Provide the (X, Y) coordinate of the cell's center where the given text is located.  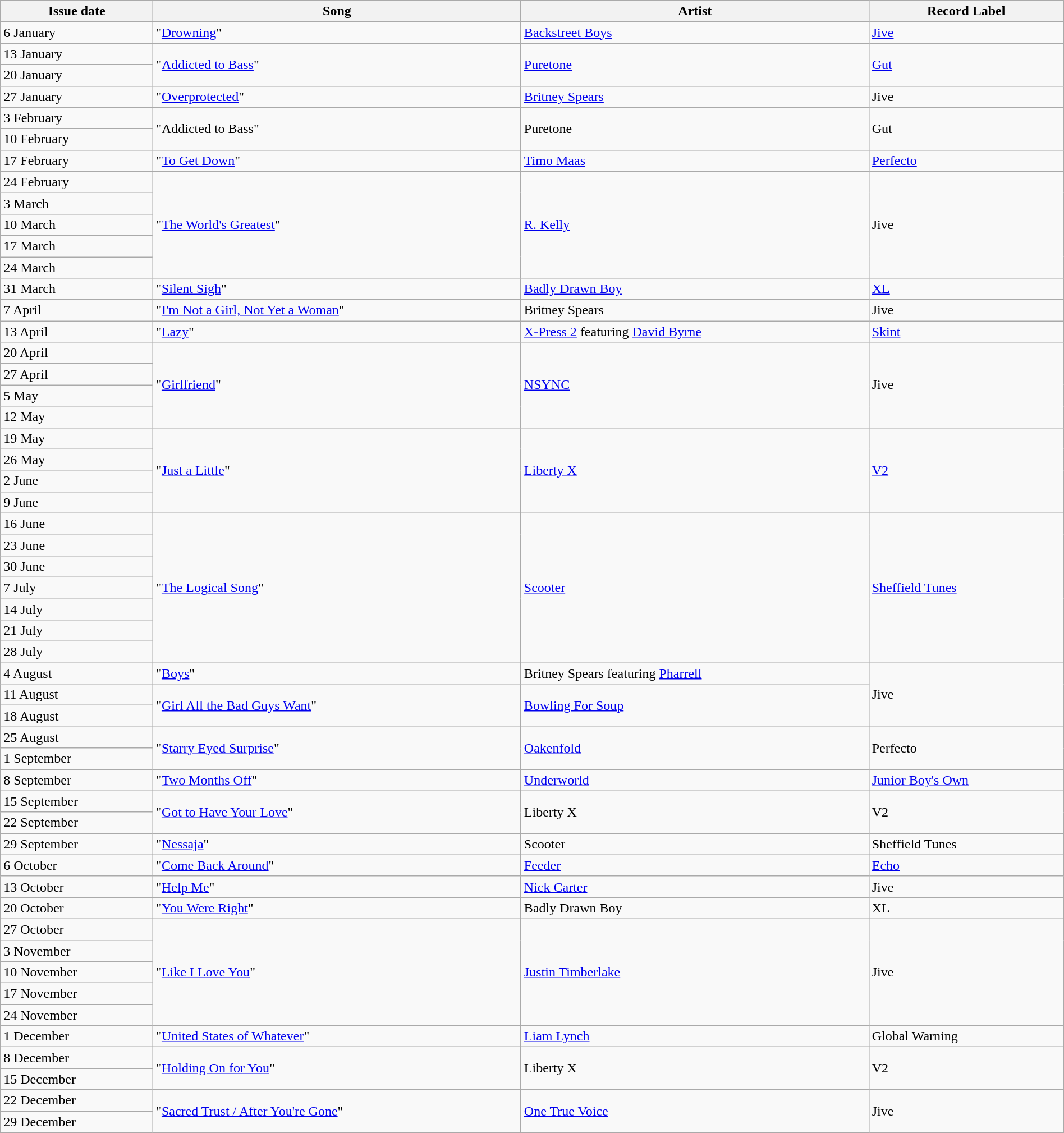
23 June (77, 545)
Nick Carter (695, 887)
7 April (77, 310)
25 August (77, 737)
17 February (77, 160)
"Drowning" (337, 33)
Underworld (695, 780)
"You Were Right" (337, 908)
10 March (77, 224)
20 April (77, 353)
8 December (77, 1058)
29 December (77, 1122)
"I'm Not a Girl, Not Yet a Woman" (337, 310)
"Lazy" (337, 332)
8 September (77, 780)
22 September (77, 823)
17 March (77, 246)
27 October (77, 929)
"Girl All the Bad Guys Want" (337, 705)
X-Press 2 featuring David Byrne (695, 332)
"Overprotected" (337, 97)
19 May (77, 438)
14 July (77, 609)
"Silent Sigh" (337, 289)
"Holding On for You" (337, 1068)
Bowling For Soup (695, 705)
Backstreet Boys (695, 33)
10 November (77, 973)
7 July (77, 588)
Junior Boy's Own (966, 780)
One True Voice (695, 1111)
5 May (77, 396)
27 April (77, 374)
20 October (77, 908)
6 October (77, 865)
27 January (77, 97)
NSYNC (695, 385)
"Like I Love You" (337, 972)
31 March (77, 289)
1 December (77, 1036)
Timo Maas (695, 160)
3 February (77, 118)
Oakenfold (695, 748)
"Nessaja" (337, 844)
Liam Lynch (695, 1036)
24 March (77, 268)
Skint (966, 332)
15 September (77, 801)
18 August (77, 716)
Justin Timberlake (695, 972)
Issue date (77, 11)
30 June (77, 566)
Feeder (695, 865)
Artist (695, 11)
"Just a Little" (337, 470)
"The Logical Song" (337, 588)
28 July (77, 652)
13 October (77, 887)
24 November (77, 1015)
15 December (77, 1079)
21 July (77, 631)
"Come Back Around" (337, 865)
3 March (77, 203)
"United States of Whatever" (337, 1036)
"Two Months Off" (337, 780)
12 May (77, 417)
3 November (77, 951)
11 August (77, 695)
"To Get Down" (337, 160)
16 June (77, 524)
22 December (77, 1100)
"Got to Have Your Love" (337, 812)
26 May (77, 460)
4 August (77, 673)
Global Warning (966, 1036)
2 June (77, 481)
9 June (77, 502)
10 February (77, 139)
"Boys" (337, 673)
"Sacred Trust / After You're Gone" (337, 1111)
Song (337, 11)
17 November (77, 994)
1 September (77, 759)
24 February (77, 182)
"The World's Greatest" (337, 224)
Record Label (966, 11)
20 January (77, 75)
"Help Me" (337, 887)
Echo (966, 865)
"Starry Eyed Surprise" (337, 748)
R. Kelly (695, 224)
Britney Spears featuring Pharrell (695, 673)
13 April (77, 332)
29 September (77, 844)
13 January (77, 54)
"Girlfriend" (337, 385)
6 January (77, 33)
